Search for the cell housing the specified text and yield its (X, Y) center coordinate. 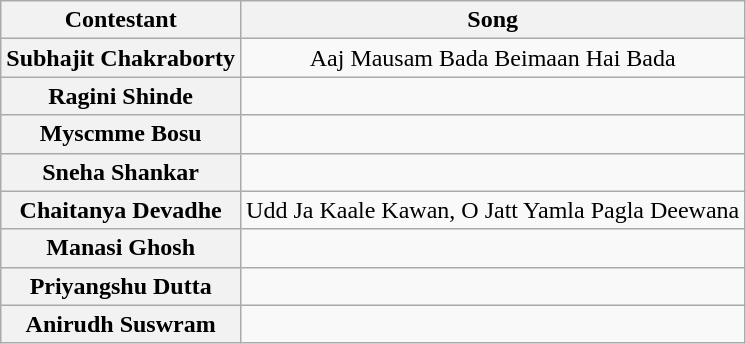
Song (493, 20)
Myscmme Bosu (121, 134)
Chaitanya Devadhe (121, 210)
Contestant (121, 20)
Subhajit Chakraborty (121, 58)
Sneha Shankar (121, 172)
Aaj Mausam Bada Beimaan Hai Bada (493, 58)
Manasi Ghosh (121, 248)
Udd Ja Kaale Kawan, O Jatt Yamla Pagla Deewana (493, 210)
Anirudh Suswram (121, 324)
Priyangshu Dutta (121, 286)
Ragini Shinde (121, 96)
